Pinpoint the cell where the given text exists, returning its [x, y] midpoint coordinate. 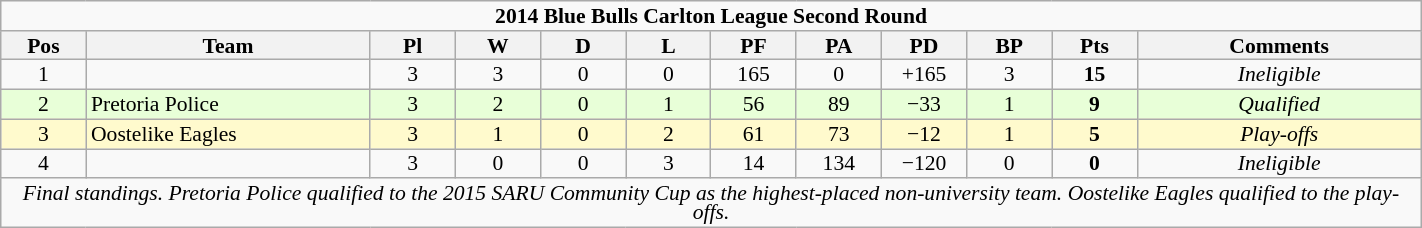
4 [44, 164]
2014 Blue Bulls Carlton League Second Round [711, 16]
Pts [1094, 46]
W [498, 46]
Pl [412, 46]
−33 [924, 105]
PD [924, 46]
Comments [1279, 46]
61 [754, 134]
BP [1010, 46]
56 [754, 105]
89 [838, 105]
Qualified [1279, 105]
−12 [924, 134]
73 [838, 134]
+165 [924, 75]
−120 [924, 164]
Pretoria Police [228, 105]
134 [838, 164]
PA [838, 46]
D [584, 46]
Oostelike Eagles [228, 134]
Pos [44, 46]
Play-offs [1279, 134]
PF [754, 46]
Team [228, 46]
15 [1094, 75]
14 [754, 164]
5 [1094, 134]
L [668, 46]
165 [754, 75]
9 [1094, 105]
